Search for the cell housing the specified text and yield its [X, Y] center coordinate. 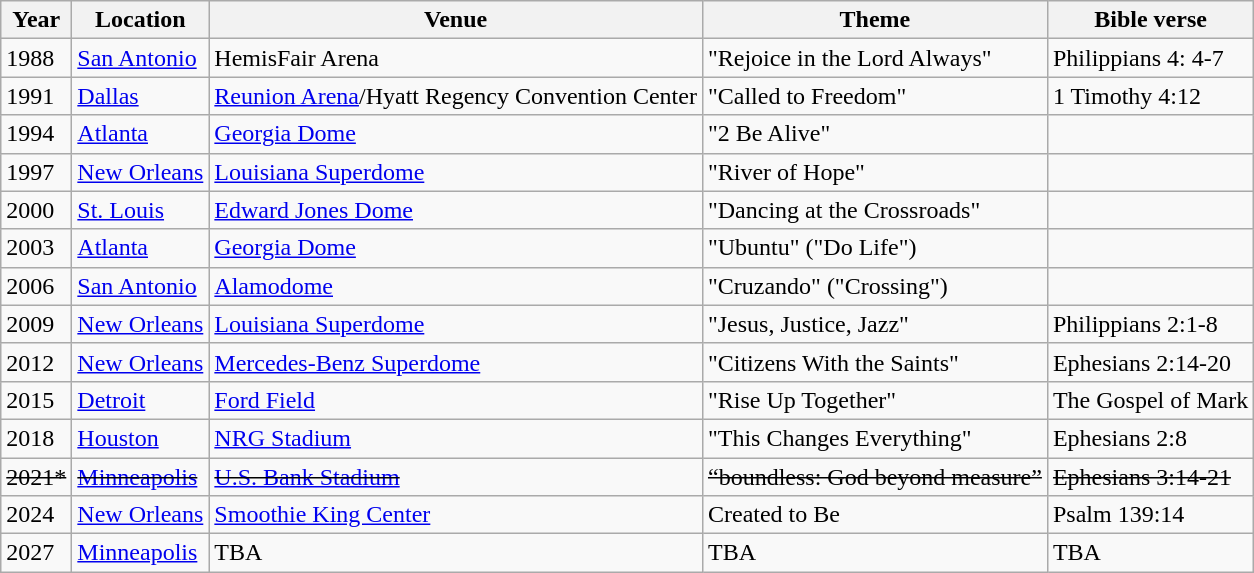
2018 [36, 438]
Ephesians 3:14-21 [1150, 477]
1991 [36, 96]
Year [36, 20]
Location [140, 20]
U.S. Bank Stadium [456, 477]
"Ubuntu" ("Do Life") [874, 248]
The Gospel of Mark [1150, 400]
Ford Field [456, 400]
Edward Jones Dome [456, 210]
Ephesians 2:8 [1150, 438]
"Called to Freedom" [874, 96]
"This Changes Everything" [874, 438]
Philippians 2:1-8 [1150, 324]
"2 Be Alive" [874, 134]
2012 [36, 362]
Theme [874, 20]
"Rise Up Together" [874, 400]
2021* [36, 477]
Smoothie King Center [456, 515]
2003 [36, 248]
1 Timothy 4:12 [1150, 96]
Alamodome [456, 286]
2027 [36, 553]
Ephesians 2:14-20 [1150, 362]
Mercedes-Benz Superdome [456, 362]
NRG Stadium [456, 438]
Psalm 139:14 [1150, 515]
2009 [36, 324]
“boundless: God beyond measure” [874, 477]
2006 [36, 286]
Philippians 4: 4-7 [1150, 58]
1994 [36, 134]
St. Louis [140, 210]
"Citizens With the Saints" [874, 362]
Created to Be [874, 515]
"Rejoice in the Lord Always" [874, 58]
"Dancing at the Crossroads" [874, 210]
Bible verse [1150, 20]
"River of Hope" [874, 172]
Reunion Arena/Hyatt Regency Convention Center [456, 96]
"Cruzando" ("Crossing") [874, 286]
2000 [36, 210]
Venue [456, 20]
1997 [36, 172]
HemisFair Arena [456, 58]
Dallas [140, 96]
2015 [36, 400]
Houston [140, 438]
Detroit [140, 400]
2024 [36, 515]
1988 [36, 58]
"Jesus, Justice, Jazz" [874, 324]
